Identify which cell holds the provided text, then report its [x, y] central coordinate. 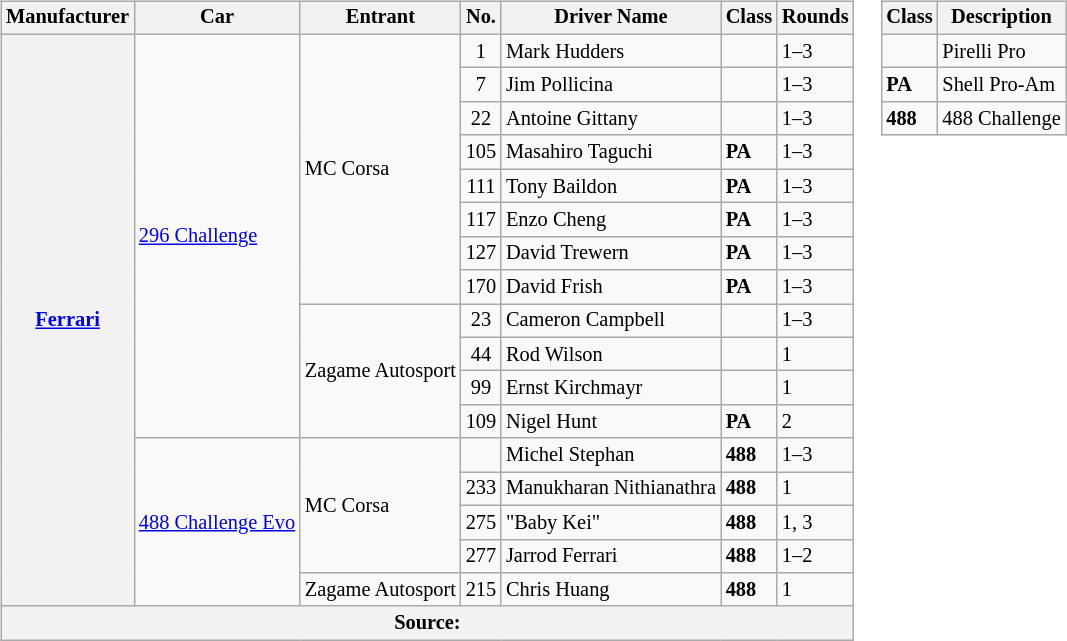
Nigel Hunt [611, 422]
Rod Wilson [611, 354]
170 [481, 287]
David Trewern [611, 253]
Antoine Gittany [611, 119]
117 [481, 220]
111 [481, 186]
1, 3 [816, 522]
No. [481, 18]
Ernst Kirchmayr [611, 388]
Cameron Campbell [611, 321]
Description [1002, 18]
7 [481, 85]
Car [217, 18]
Jarrod Ferrari [611, 556]
99 [481, 388]
Shell Pro-Am [1002, 85]
Manukharan Nithianathra [611, 489]
Source: [427, 623]
Rounds [816, 18]
David Frish [611, 287]
233 [481, 489]
Mark Hudders [611, 51]
Jim Pollicina [611, 85]
Masahiro Taguchi [611, 152]
"Baby Kei" [611, 522]
296 Challenge [217, 236]
215 [481, 590]
44 [481, 354]
Entrant [380, 18]
22 [481, 119]
Chris Huang [611, 590]
488 Challenge Evo [217, 522]
Michel Stephan [611, 455]
Pirelli Pro [1002, 51]
277 [481, 556]
127 [481, 253]
Tony Baildon [611, 186]
Driver Name [611, 18]
109 [481, 422]
275 [481, 522]
Enzo Cheng [611, 220]
23 [481, 321]
Manufacturer [68, 18]
488 Challenge [1002, 119]
105 [481, 152]
2 [816, 422]
1–2 [816, 556]
Ferrari [68, 320]
